Return [X, Y] of the center of cell containing provided text 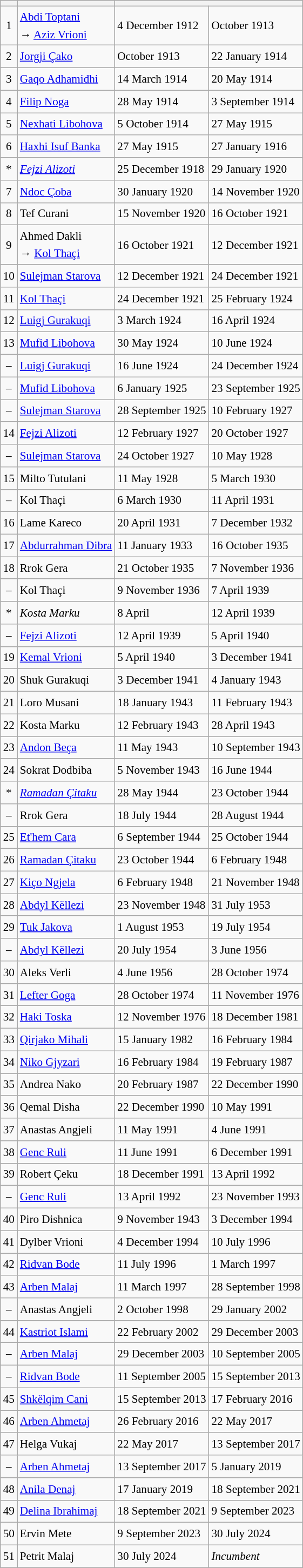
7 [9, 192]
29 January 1920 [256, 169]
9 [9, 245]
23 [9, 748]
12 November 1976 [161, 1017]
6 January 1925 [161, 388]
1 [9, 26]
18 [9, 568]
28 May 1944 [161, 793]
11 January 1933 [161, 545]
4 June 1956 [161, 972]
47 [9, 1444]
Gaqo Adhamidhi [66, 79]
11 June 1991 [161, 1152]
Filip Noga [66, 102]
30 May 1924 [161, 343]
Incumbent [256, 1556]
Lefter Goga [66, 995]
11 April 1931 [256, 501]
Anila Denaj [66, 1489]
Kiço Ngjela [66, 882]
6 September 1944 [161, 837]
21 October 1935 [161, 568]
25 [9, 837]
1 August 1953 [161, 928]
16 October 1935 [256, 545]
4 June 1991 [256, 1130]
18 July 1944 [161, 815]
Kastriot Islami [66, 1332]
45 [9, 1399]
17 February 2016 [256, 1399]
36 [9, 1107]
20 October 1927 [256, 433]
20 April 1931 [161, 523]
29 [9, 928]
49 [9, 1511]
Petrit Malaj [66, 1556]
Tuk Jakova [66, 928]
31 [9, 995]
5 [9, 124]
27 [9, 882]
29 January 2002 [256, 1309]
32 [9, 1017]
16 April 1924 [256, 321]
10 September 2005 [256, 1354]
51 [9, 1556]
28 September 1998 [256, 1287]
Qirjako Mihali [66, 1040]
27 January 1916 [256, 146]
10 [9, 276]
22 February 2002 [161, 1332]
10 May 1991 [256, 1107]
12 February 1927 [161, 433]
Delina Ibrahimaj [66, 1511]
Kemal Vrioni [66, 658]
18 December 1981 [256, 1017]
33 [9, 1040]
4 January 1943 [256, 680]
19 July 1954 [256, 928]
34 [9, 1062]
28 September 1925 [161, 411]
22 [9, 725]
21 November 1948 [256, 882]
7 April 1939 [256, 591]
9 November 1936 [161, 591]
48 [9, 1489]
Ndoc Çoba [66, 192]
16 [9, 523]
28 April 1943 [256, 725]
6 [9, 146]
Ervin Mete [66, 1534]
10 February 1927 [256, 411]
25 February 1924 [256, 299]
7 November 1936 [256, 568]
Robert Çeku [66, 1174]
20 May 1914 [256, 79]
21 [9, 703]
14 March 1914 [161, 79]
5 November 1943 [161, 770]
15 November 1920 [161, 214]
23 November 1948 [161, 905]
39 [9, 1174]
Haxhi Isuf Banka [66, 146]
17 January 2019 [161, 1489]
12 [9, 321]
20 [9, 680]
28 May 1914 [161, 102]
8 April [161, 613]
23 November 1993 [256, 1197]
Haki Toska [66, 1017]
16 June 1944 [256, 770]
26 [9, 860]
4 December 1912 [161, 26]
4 December 1994 [161, 1242]
6 December 1991 [256, 1152]
17 [9, 545]
Abdi Toptani→ Aziz Vrioni [66, 26]
50 [9, 1534]
2 [9, 57]
Helga Vukaj [66, 1444]
35 [9, 1085]
Abdurrahman Dibra [66, 545]
Andon Beça [66, 748]
3 [9, 79]
8 [9, 214]
10 May 1928 [256, 456]
11 July 1996 [161, 1265]
11 November 1976 [256, 995]
Qemal Disha [66, 1107]
24 October 1927 [161, 456]
Niko Gjyzari [66, 1062]
14 [9, 433]
3 September 1914 [256, 102]
16 June 1924 [161, 366]
9 November 1943 [161, 1219]
30 January 1920 [161, 192]
Andrea Nako [66, 1085]
38 [9, 1152]
3 June 1956 [256, 950]
15 [9, 478]
Loro Musani [66, 703]
3 December 1994 [256, 1219]
19 [9, 658]
11 February 1943 [256, 703]
Sokrat Dodbiba [66, 770]
28 [9, 905]
25 October 1944 [256, 837]
Ahmed Dakli→ Kol Thaçi [66, 245]
Dylber Vrioni [66, 1242]
6 March 1930 [161, 501]
10 July 1996 [256, 1242]
41 [9, 1242]
Milto Tutulani [66, 478]
Lame Kareco [66, 523]
37 [9, 1130]
5 October 1914 [161, 124]
15 January 1982 [161, 1040]
3 March 1924 [161, 321]
25 December 1918 [161, 169]
19 February 1987 [256, 1062]
Aleks Verli [66, 972]
13 [9, 343]
10 September 1943 [256, 748]
24 December 1924 [256, 366]
20 July 1954 [161, 950]
11 September 2005 [161, 1377]
11 March 1997 [161, 1287]
43 [9, 1287]
46 [9, 1422]
5 January 2019 [256, 1466]
Jorgji Çako [66, 57]
1 March 1997 [256, 1265]
23 September 1925 [256, 388]
10 June 1924 [256, 343]
18 January 1943 [161, 703]
24 [9, 770]
11 May 1928 [161, 478]
Et'hem Cara [66, 837]
Nexhati Libohova [66, 124]
7 December 1932 [256, 523]
11 [9, 299]
2 October 1998 [161, 1309]
Shkëlqim Cani [66, 1399]
14 November 1920 [256, 192]
44 [9, 1332]
31 July 1953 [256, 905]
42 [9, 1265]
11 May 1991 [161, 1130]
26 February 2016 [161, 1422]
40 [9, 1219]
5 March 1930 [256, 478]
22 January 1914 [256, 57]
4 [9, 102]
28 August 1944 [256, 815]
Piro Dishnica [66, 1219]
Shuk Gurakuqi [66, 680]
20 February 1987 [161, 1085]
Tef Curani [66, 214]
11 May 1943 [161, 748]
12 February 1943 [161, 725]
18 December 1991 [161, 1174]
30 [9, 972]
